Locate the cell with the specified text and output its (x, y) center coordinate. 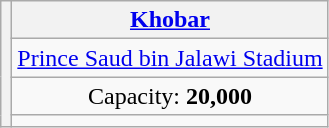
Capacity: 20,000 (170, 96)
Prince Saud bin Jalawi Stadium (170, 58)
Khobar (170, 20)
